Scan for the cell matching the given text and deliver its (x, y) coordinate at center. 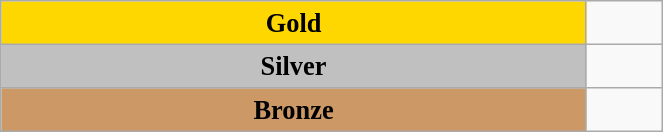
Bronze (294, 109)
Silver (294, 66)
Gold (294, 22)
